Search for the cell housing the specified text and yield its (X, Y) center coordinate. 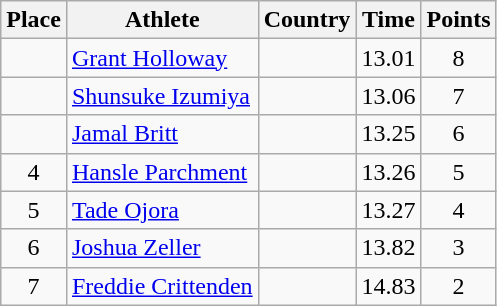
Grant Holloway (162, 58)
Country (307, 20)
14.83 (388, 286)
Shunsuke Izumiya (162, 96)
Place (34, 20)
13.01 (388, 58)
Tade Ojora (162, 210)
Hansle Parchment (162, 172)
Jamal Britt (162, 134)
13.25 (388, 134)
13.26 (388, 172)
13.82 (388, 248)
Freddie Crittenden (162, 286)
8 (458, 58)
13.06 (388, 96)
2 (458, 286)
Joshua Zeller (162, 248)
3 (458, 248)
Time (388, 20)
Athlete (162, 20)
Points (458, 20)
13.27 (388, 210)
